Scan for the cell matching the given text and deliver its (x, y) coordinate at center. 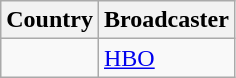
Broadcaster (166, 20)
HBO (166, 58)
Country (50, 20)
